From the cell containing the given text, extract its center point as (X, Y) coordinate. 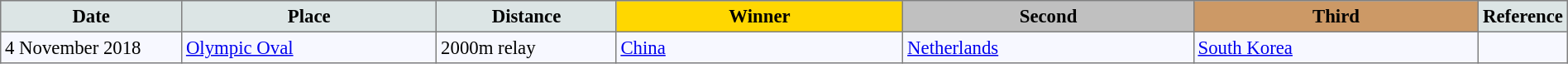
Netherlands (1049, 47)
Reference (1523, 17)
Third (1336, 17)
Distance (526, 17)
Olympic Oval (309, 47)
Date (91, 17)
Winner (759, 17)
Place (309, 17)
2000m relay (526, 47)
South Korea (1336, 47)
4 November 2018 (91, 47)
China (759, 47)
Second (1049, 17)
